Determine the (x, y) coordinate at the center of the cell enclosing the given text.  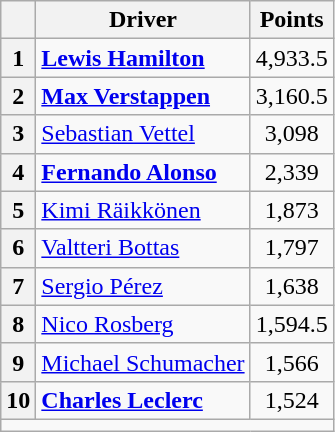
Sebastian Vettel (143, 134)
Nico Rosberg (143, 324)
7 (18, 286)
2 (18, 96)
9 (18, 362)
Kimi Räikkönen (143, 210)
4 (18, 172)
1,524 (292, 400)
10 (18, 400)
3 (18, 134)
1,566 (292, 362)
Sergio Pérez (143, 286)
2,339 (292, 172)
5 (18, 210)
Lewis Hamilton (143, 58)
Valtteri Bottas (143, 248)
1,594.5 (292, 324)
Fernando Alonso (143, 172)
1 (18, 58)
3,160.5 (292, 96)
1,797 (292, 248)
8 (18, 324)
Points (292, 20)
3,098 (292, 134)
4,933.5 (292, 58)
Driver (143, 20)
Michael Schumacher (143, 362)
Max Verstappen (143, 96)
1,873 (292, 210)
Charles Leclerc (143, 400)
6 (18, 248)
1,638 (292, 286)
